Identify which cell holds the provided text, then report its (X, Y) central coordinate. 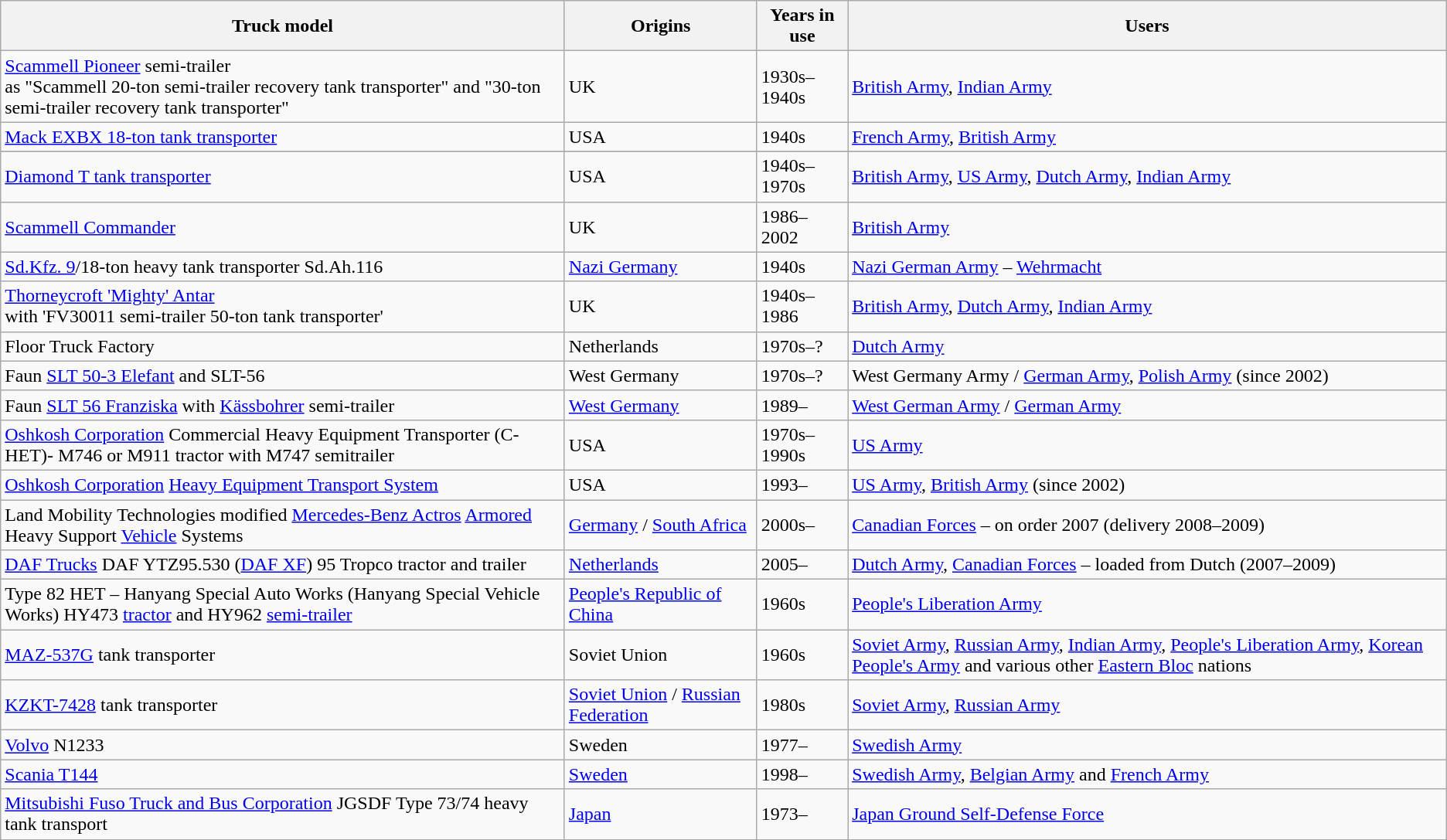
Soviet Union / Russian Federation (660, 705)
Scammell Pioneer semi-traileras "Scammell 20-ton semi-trailer recovery tank transporter" and "30-ton semi-trailer recovery tank transporter" (283, 87)
Diamond T tank transporter (283, 176)
West German Army / German Army (1147, 405)
Japan (660, 814)
Faun SLT 50-3 Elefant and SLT-56 (283, 376)
1977– (802, 745)
Soviet Union (660, 655)
British Army (1147, 227)
DAF Trucks DAF YTZ95.530 (DAF XF) 95 Tropco tractor and trailer (283, 565)
Soviet Army, Russian Army, Indian Army, People's Liberation Army, Korean People's Army and various other Eastern Bloc nations (1147, 655)
Japan Ground Self-Defense Force (1147, 814)
British Army, US Army, Dutch Army, Indian Army (1147, 176)
Years in use (802, 26)
Scania T144 (283, 774)
Type 82 HET – Hanyang Special Auto Works (Hanyang Special Vehicle Works) HY473 tractor and HY962 semi-trailer (283, 604)
West Germany Army / German Army, Polish Army (since 2002) (1147, 376)
Thorneycroft 'Mighty' Antarwith 'FV30011 semi-trailer 50-ton tank transporter' (283, 306)
1986–2002 (802, 227)
Dutch Army (1147, 346)
MAZ-537G tank transporter (283, 655)
Volvo N1233 (283, 745)
1970s–1990s (802, 445)
2000s– (802, 524)
Germany / South Africa (660, 524)
Truck model (283, 26)
Nazi Germany (660, 267)
Oshkosh Corporation Heavy Equipment Transport System (283, 485)
Oshkosh Corporation Commercial Heavy Equipment Transporter (C-HET)- M746 or M911 tractor with M747 semitrailer (283, 445)
British Army, Dutch Army, Indian Army (1147, 306)
1930s–1940s (802, 87)
Mack EXBX 18-ton tank transporter (283, 137)
1940s–1986 (802, 306)
Nazi German Army – Wehrmacht (1147, 267)
Scammell Commander (283, 227)
British Army, Indian Army (1147, 87)
Swedish Army (1147, 745)
Swedish Army, Belgian Army and French Army (1147, 774)
1980s (802, 705)
1940s–1970s (802, 176)
Origins (660, 26)
French Army, British Army (1147, 137)
1973– (802, 814)
1998– (802, 774)
Dutch Army, Canadian Forces – loaded from Dutch (2007–2009) (1147, 565)
2005– (802, 565)
US Army (1147, 445)
Floor Truck Factory (283, 346)
Faun SLT 56 Franziska with Kässbohrer semi-trailer (283, 405)
Land Mobility Technologies modified Mercedes-Benz Actros Armored Heavy Support Vehicle Systems (283, 524)
People's Liberation Army (1147, 604)
Users (1147, 26)
US Army, British Army (since 2002) (1147, 485)
Canadian Forces – on order 2007 (delivery 2008–2009) (1147, 524)
People's Republic of China (660, 604)
1989– (802, 405)
Mitsubishi Fuso Truck and Bus Corporation JGSDF Type 73/74 heavy tank transport (283, 814)
Soviet Army, Russian Army (1147, 705)
1993– (802, 485)
Sd.Kfz. 9/18-ton heavy tank transporter Sd.Ah.116 (283, 267)
KZKT-7428 tank transporter (283, 705)
